Identify which cell holds the provided text, then report its [X, Y] central coordinate. 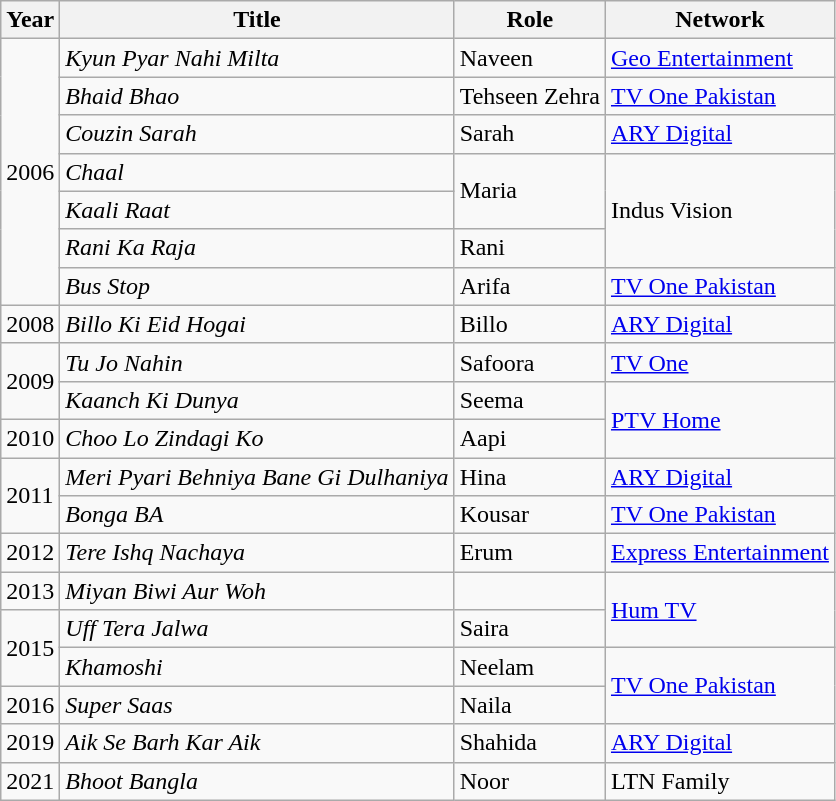
Aik Se Barh Kar Aik [257, 743]
2009 [30, 381]
2012 [30, 553]
2008 [30, 324]
Hum TV [720, 610]
Uff Tera Jalwa [257, 629]
Maria [530, 191]
Hina [530, 477]
Sarah [530, 134]
Bus Stop [257, 286]
Kyun Pyar Nahi Milta [257, 58]
Safoora [530, 362]
2010 [30, 438]
LTN Family [720, 781]
Title [257, 20]
Rani Ka Raja [257, 248]
Role [530, 20]
2011 [30, 496]
Kaanch Ki Dunya [257, 400]
Tere Ishq Nachaya [257, 553]
Chaal [257, 172]
Naveen [530, 58]
Khamoshi [257, 667]
2021 [30, 781]
Arifa [530, 286]
Year [30, 20]
Couzin Sarah [257, 134]
Bhaid Bhao [257, 96]
Geo Entertainment [720, 58]
Saira [530, 629]
2019 [30, 743]
Shahida [530, 743]
Noor [530, 781]
2015 [30, 648]
PTV Home [720, 419]
TV One [720, 362]
Indus Vision [720, 210]
Meri Pyari Behniya Bane Gi Dulhaniya [257, 477]
Tehseen Zehra [530, 96]
Naila [530, 705]
Network [720, 20]
Express Entertainment [720, 553]
Rani [530, 248]
Seema [530, 400]
Kaali Raat [257, 210]
Miyan Biwi Aur Woh [257, 591]
Tu Jo Nahin [257, 362]
Erum [530, 553]
Bhoot Bangla [257, 781]
2016 [30, 705]
2006 [30, 172]
Super Saas [257, 705]
Billo Ki Eid Hogai [257, 324]
Billo [530, 324]
Choo Lo Zindagi Ko [257, 438]
Kousar [530, 515]
2013 [30, 591]
Aapi [530, 438]
Bonga BA [257, 515]
Neelam [530, 667]
